Detect which cell encompasses the target text, then output its [X, Y] center coordinate. 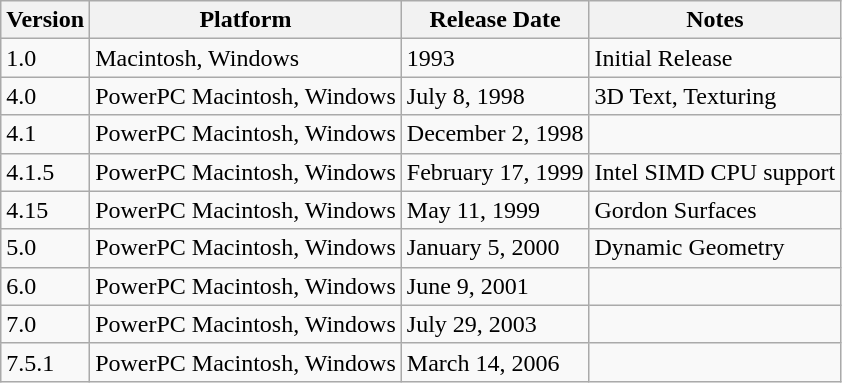
Release Date [495, 20]
Dynamic Geometry [715, 248]
January 5, 2000 [495, 248]
Platform [246, 20]
4.15 [46, 210]
May 11, 1999 [495, 210]
Macintosh, Windows [246, 58]
December 2, 1998 [495, 134]
July 8, 1998 [495, 96]
February 17, 1999 [495, 172]
1.0 [46, 58]
4.1 [46, 134]
Intel SIMD CPU support [715, 172]
Version [46, 20]
Notes [715, 20]
July 29, 2003 [495, 324]
4.1.5 [46, 172]
4.0 [46, 96]
March 14, 2006 [495, 362]
1993 [495, 58]
5.0 [46, 248]
June 9, 2001 [495, 286]
Initial Release [715, 58]
6.0 [46, 286]
3D Text, Texturing [715, 96]
Gordon Surfaces [715, 210]
7.5.1 [46, 362]
7.0 [46, 324]
